Extract the [x, y] coordinate from the center of the cell holding the provided text.  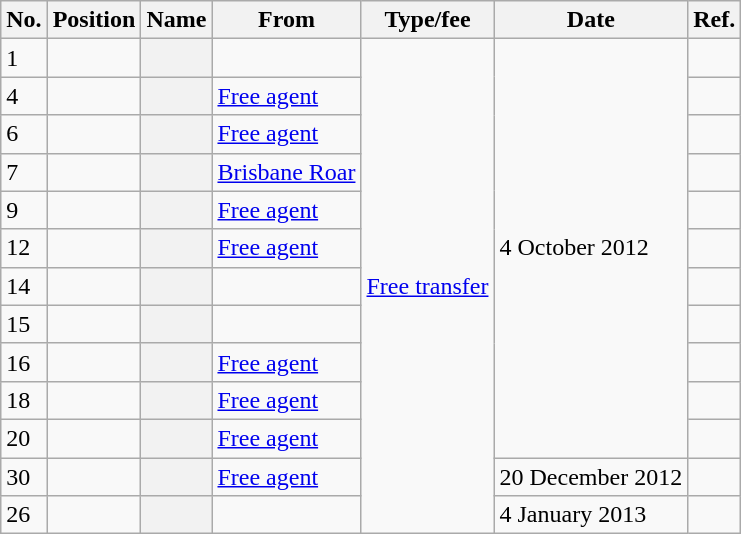
20 [24, 438]
20 December 2012 [591, 477]
No. [24, 20]
Type/fee [428, 20]
4 October 2012 [591, 248]
26 [24, 515]
Free transfer [428, 286]
14 [24, 286]
18 [24, 400]
Date [591, 20]
From [286, 20]
Ref. [714, 20]
15 [24, 324]
4 [24, 96]
Name [176, 20]
1 [24, 58]
7 [24, 172]
6 [24, 134]
30 [24, 477]
16 [24, 362]
Brisbane Roar [286, 172]
12 [24, 248]
Position [94, 20]
9 [24, 210]
4 January 2013 [591, 515]
